Return (X, Y) of the center of cell containing provided text 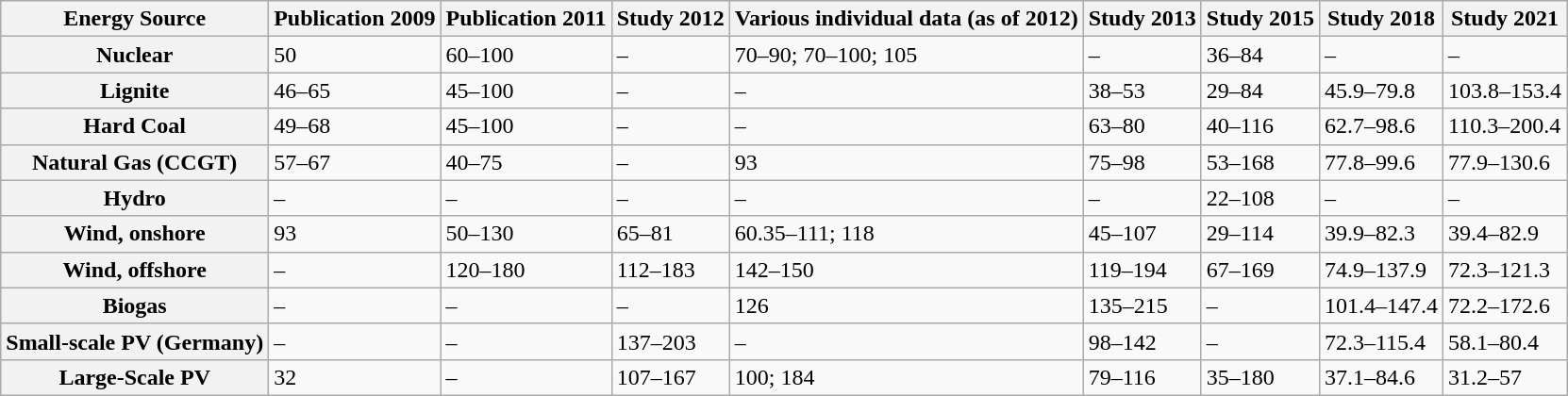
58.1–80.4 (1504, 341)
Publication 2011 (526, 19)
Natural Gas (CCGT) (135, 162)
72.3–121.3 (1504, 270)
46–65 (355, 91)
126 (906, 305)
39.4–82.9 (1504, 234)
Study 2021 (1504, 19)
Study 2013 (1142, 19)
62.7–98.6 (1381, 126)
72.3–115.4 (1381, 341)
Wind, onshore (135, 234)
40–75 (526, 162)
35–180 (1260, 377)
Publication 2009 (355, 19)
Hydro (135, 198)
49–68 (355, 126)
Various individual data (as of 2012) (906, 19)
98–142 (1142, 341)
29–114 (1260, 234)
100; 184 (906, 377)
37.1–84.6 (1381, 377)
Large-Scale PV (135, 377)
Hard Coal (135, 126)
57–67 (355, 162)
142–150 (906, 270)
70–90; 70–100; 105 (906, 55)
Small-scale PV (Germany) (135, 341)
110.3–200.4 (1504, 126)
Study 2015 (1260, 19)
Wind, offshore (135, 270)
72.2–172.6 (1504, 305)
60.35–111; 118 (906, 234)
65–81 (670, 234)
Biogas (135, 305)
50 (355, 55)
Study 2018 (1381, 19)
101.4–147.4 (1381, 305)
32 (355, 377)
75–98 (1142, 162)
135–215 (1142, 305)
39.9–82.3 (1381, 234)
Energy Source (135, 19)
103.8–153.4 (1504, 91)
31.2–57 (1504, 377)
Nuclear (135, 55)
77.9–130.6 (1504, 162)
63–80 (1142, 126)
74.9–137.9 (1381, 270)
119–194 (1142, 270)
22–108 (1260, 198)
45–107 (1142, 234)
Lignite (135, 91)
67–169 (1260, 270)
137–203 (670, 341)
53–168 (1260, 162)
40–116 (1260, 126)
36–84 (1260, 55)
107–167 (670, 377)
29–84 (1260, 91)
38–53 (1142, 91)
77.8–99.6 (1381, 162)
45.9–79.8 (1381, 91)
112–183 (670, 270)
60–100 (526, 55)
Study 2012 (670, 19)
120–180 (526, 270)
79–116 (1142, 377)
50–130 (526, 234)
